Locate the cell with the specified text and output its (x, y) center coordinate. 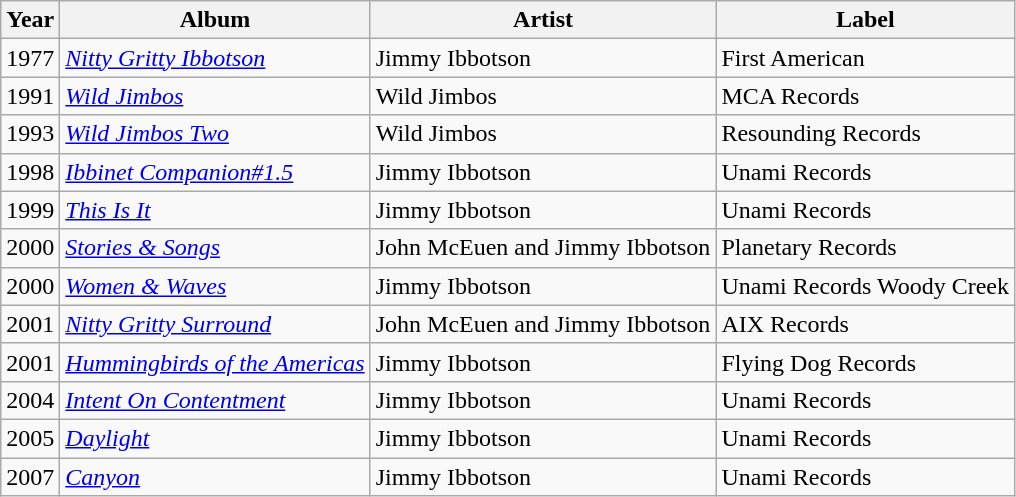
2004 (30, 400)
Hummingbirds of the Americas (215, 362)
Daylight (215, 438)
1977 (30, 58)
MCA Records (866, 96)
2005 (30, 438)
Album (215, 20)
2007 (30, 477)
Women & Waves (215, 286)
Canyon (215, 477)
Planetary Records (866, 248)
First American (866, 58)
1999 (30, 210)
Year (30, 20)
Wild Jimbos Two (215, 134)
Resounding Records (866, 134)
Flying Dog Records (866, 362)
1993 (30, 134)
AIX Records (866, 324)
Ibbinet Companion#1.5 (215, 172)
Nitty Gritty Ibbotson (215, 58)
Label (866, 20)
Artist (543, 20)
Nitty Gritty Surround (215, 324)
1991 (30, 96)
Intent On Contentment (215, 400)
1998 (30, 172)
Stories & Songs (215, 248)
Unami Records Woody Creek (866, 286)
This Is It (215, 210)
